Determine the [x, y] coordinate at the center of the cell enclosing the given text.  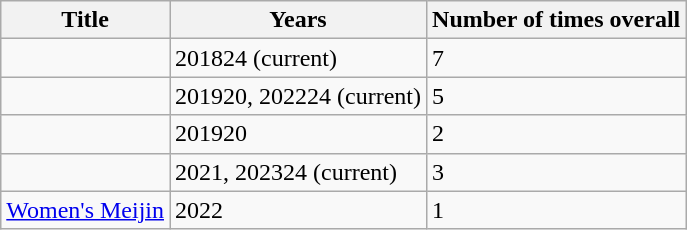
Women's Meijin [86, 210]
2021, 202324 (current) [298, 172]
5 [556, 96]
Number of times overall [556, 20]
Title [86, 20]
3 [556, 172]
7 [556, 58]
2 [556, 134]
2022 [298, 210]
Years [298, 20]
201920 [298, 134]
201920, 202224 (current) [298, 96]
201824 (current) [298, 58]
1 [556, 210]
